Provide the (x, y) coordinate of the cell's center where the given text is located.  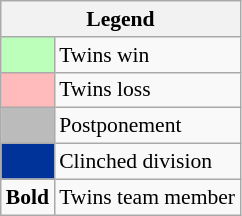
Twins team member (147, 197)
Bold (28, 197)
Postponement (147, 126)
Legend (120, 19)
Twins win (147, 55)
Twins loss (147, 90)
Clinched division (147, 162)
